Provide the (X, Y) coordinate of the cell's center where the given text is located.  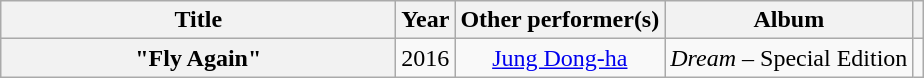
Year (426, 20)
Jung Dong-ha (560, 58)
Album (789, 20)
Title (198, 20)
Dream – Special Edition (789, 58)
Other performer(s) (560, 20)
2016 (426, 58)
"Fly Again" (198, 58)
